Search for the cell housing the specified text and yield its [x, y] center coordinate. 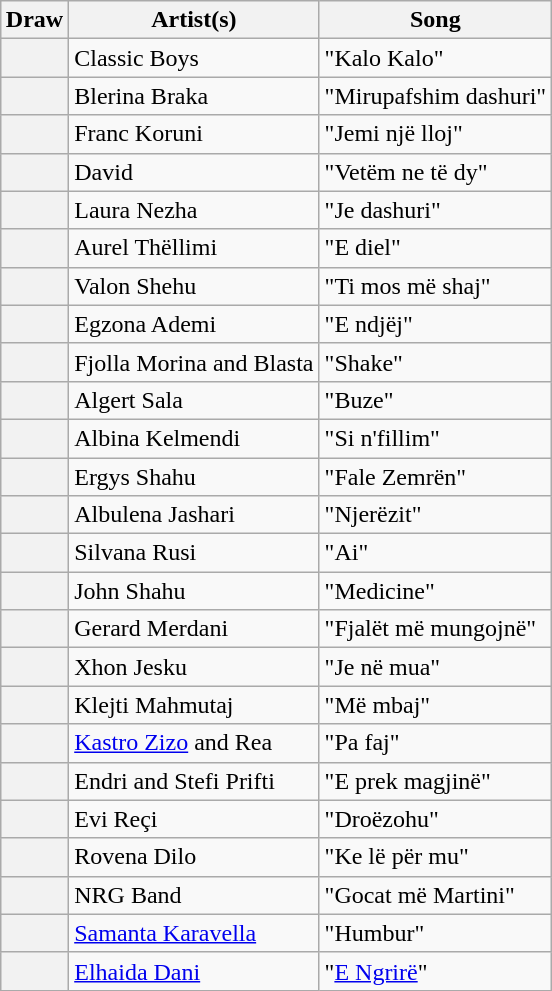
"Fjalët më mungojnë" [436, 629]
Albina Kelmendi [194, 438]
Fjolla Morina and Blasta [194, 362]
"Si n'fillim" [436, 438]
Samanta Karavella [194, 933]
Elhaida Dani [194, 971]
Algert Sala [194, 400]
"Kalo Kalo" [436, 58]
"Ai" [436, 553]
"Më mbaj" [436, 705]
"Buze" [436, 400]
"Fale Zemrën" [436, 477]
Draw [34, 20]
"E Ngrirë" [436, 971]
"Pa faj" [436, 743]
Laura Nezha [194, 210]
"E diel" [436, 248]
"Je dashuri" [436, 210]
Xhon Jesku [194, 667]
NRG Band [194, 895]
"Ke lë për mu" [436, 857]
"Je në mua" [436, 667]
Valon Shehu [194, 286]
Klejti Mahmutaj [194, 705]
"Medicine" [436, 591]
"Ti mos më shaj" [436, 286]
Egzona Ademi [194, 324]
Blerina Braka [194, 96]
"Vetëm ne të dy" [436, 172]
"E ndjëj" [436, 324]
Albulena Jashari [194, 515]
"Jemi një lloj" [436, 134]
Gerard Merdani [194, 629]
Endri and Stefi Prifti [194, 781]
"E prek magjinë" [436, 781]
John Shahu [194, 591]
Rovena Dilo [194, 857]
Silvana Rusi [194, 553]
"Shake" [436, 362]
"Humbur" [436, 933]
Evi Reçi [194, 819]
Aurel Thëllimi [194, 248]
Kastro Zizo and Rea [194, 743]
"Gocat më Martini" [436, 895]
"Mirupafshim dashuri" [436, 96]
Ergys Shahu [194, 477]
David [194, 172]
Franc Koruni [194, 134]
"Droëzohu" [436, 819]
Song [436, 20]
Classic Boys [194, 58]
Artist(s) [194, 20]
"Njerëzit" [436, 515]
